Identify which cell holds the provided text, then report its [X, Y] central coordinate. 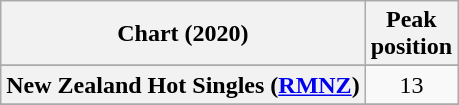
13 [411, 85]
Chart (2020) [183, 34]
New Zealand Hot Singles (RMNZ) [183, 85]
Peakposition [411, 34]
